For the text-containing cell, return its midpoint in (x, y) coordinate format. 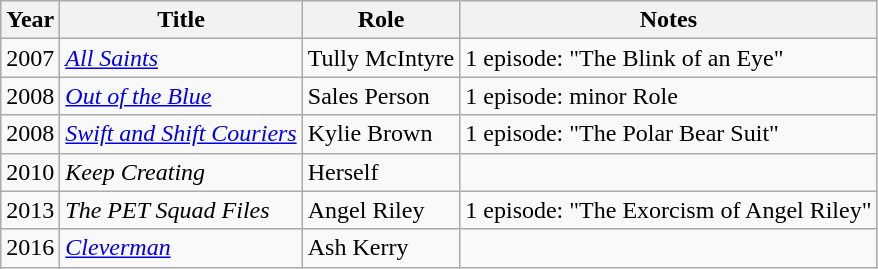
Swift and Shift Couriers (181, 134)
The PET Squad Files (181, 210)
All Saints (181, 58)
1 episode: "The Exorcism of Angel Riley" (668, 210)
Herself (381, 172)
Ash Kerry (381, 248)
Notes (668, 20)
Angel Riley (381, 210)
Cleverman (181, 248)
2013 (30, 210)
1 episode: "The Polar Bear Suit" (668, 134)
Title (181, 20)
2016 (30, 248)
Tully McIntyre (381, 58)
Keep Creating (181, 172)
Sales Person (381, 96)
Out of the Blue (181, 96)
1 episode: "The Blink of an Eye" (668, 58)
1 episode: minor Role (668, 96)
2007 (30, 58)
Kylie Brown (381, 134)
2010 (30, 172)
Role (381, 20)
Year (30, 20)
